Search for the cell housing the specified text and yield its (X, Y) center coordinate. 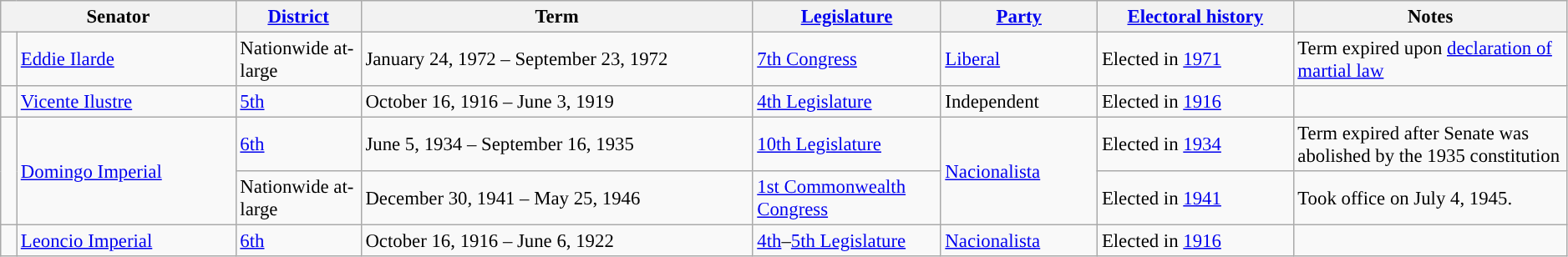
Elected in 1934 (1195, 145)
Eddie Ilarde (127, 60)
4th Legislature (847, 102)
Term expired after Senate was abolished by the 1935 constitution (1430, 145)
7th Congress (847, 60)
October 16, 1916 – June 3, 1919 (556, 102)
Liberal (1019, 60)
District (298, 17)
Vicente Ilustre (127, 102)
Notes (1430, 17)
December 30, 1941 – May 25, 1946 (556, 199)
Leoncio Imperial (127, 241)
Party (1019, 17)
5th (298, 102)
June 5, 1934 – September 16, 1935 (556, 145)
1st Commonwealth Congress (847, 199)
January 24, 1972 – September 23, 1972 (556, 60)
Elected in 1971 (1195, 60)
Electoral history (1195, 17)
October 16, 1916 – June 6, 1922 (556, 241)
Domingo Imperial (127, 172)
10th Legislature (847, 145)
Term expired upon declaration of martial law (1430, 60)
Senator (119, 17)
Term (556, 17)
Took office on July 4, 1945. (1430, 199)
Elected in 1941 (1195, 199)
4th–5th Legislature (847, 241)
Legislature (847, 17)
Independent (1019, 102)
